Return the (X, Y) coordinate for the center point of the cell that contains the specified text.  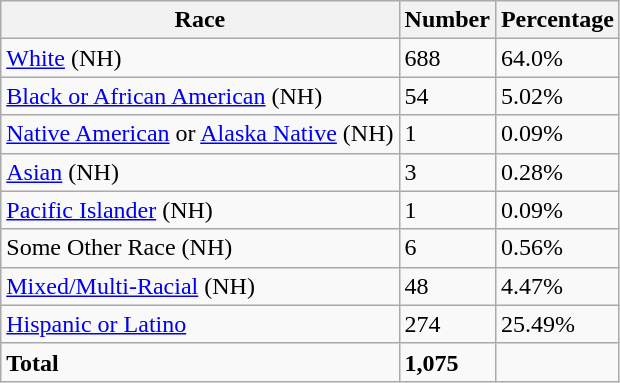
25.49% (557, 324)
Asian (NH) (200, 172)
0.28% (557, 172)
64.0% (557, 58)
688 (447, 58)
54 (447, 96)
Black or African American (NH) (200, 96)
Pacific Islander (NH) (200, 210)
Some Other Race (NH) (200, 248)
White (NH) (200, 58)
274 (447, 324)
Number (447, 20)
Native American or Alaska Native (NH) (200, 134)
1,075 (447, 362)
48 (447, 286)
Mixed/Multi-Racial (NH) (200, 286)
Hispanic or Latino (200, 324)
5.02% (557, 96)
Percentage (557, 20)
4.47% (557, 286)
6 (447, 248)
Race (200, 20)
Total (200, 362)
0.56% (557, 248)
3 (447, 172)
